Locate the cell with the specified text and output its (X, Y) center coordinate. 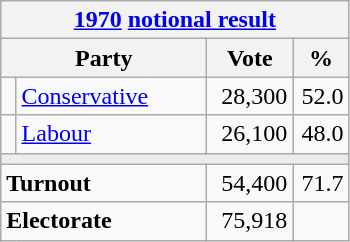
Electorate (104, 221)
28,300 (250, 96)
26,100 (250, 134)
Labour (112, 134)
% (321, 58)
Vote (250, 58)
54,400 (250, 183)
71.7 (321, 183)
Party (104, 58)
52.0 (321, 96)
Conservative (112, 96)
48.0 (321, 134)
Turnout (104, 183)
1970 notional result (175, 20)
75,918 (250, 221)
